From the cell containing the given text, extract its center point as [x, y] coordinate. 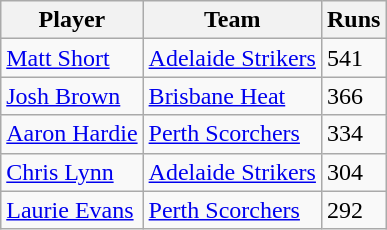
Brisbane Heat [232, 96]
Josh Brown [72, 96]
Team [232, 20]
366 [353, 96]
292 [353, 210]
Matt Short [72, 58]
Runs [353, 20]
304 [353, 172]
Chris Lynn [72, 172]
Laurie Evans [72, 210]
Player [72, 20]
334 [353, 134]
541 [353, 58]
Aaron Hardie [72, 134]
